Identify which cell holds the provided text, then report its [x, y] central coordinate. 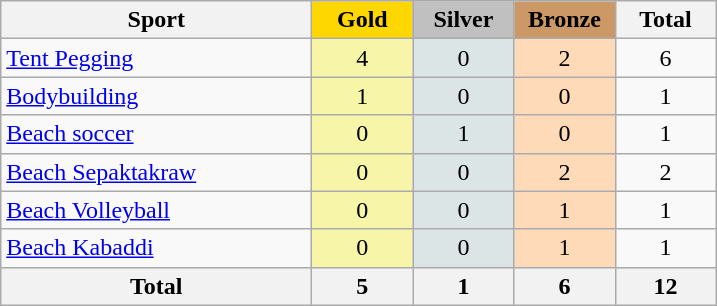
Beach Sepaktakraw [156, 172]
Silver [464, 20]
Beach soccer [156, 134]
Sport [156, 20]
Beach Kabaddi [156, 248]
4 [362, 58]
Beach Volleyball [156, 210]
Bronze [564, 20]
Bodybuilding [156, 96]
Tent Pegging [156, 58]
Gold [362, 20]
5 [362, 286]
12 [666, 286]
